Determine the (X, Y) coordinate at the center of the cell enclosing the given text.  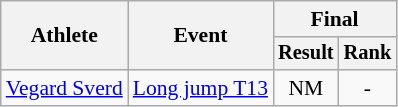
Rank (368, 54)
Final (334, 19)
Result (306, 54)
Vegard Sverd (64, 88)
Event (200, 36)
Long jump T13 (200, 88)
Athlete (64, 36)
- (368, 88)
NM (306, 88)
